Scan for the cell matching the given text and deliver its (X, Y) coordinate at center. 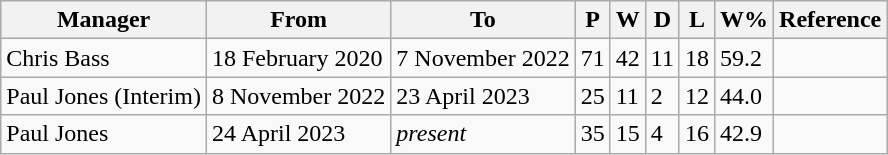
71 (592, 58)
12 (696, 96)
42.9 (744, 134)
7 November 2022 (483, 58)
35 (592, 134)
Manager (104, 20)
16 (696, 134)
W (628, 20)
42 (628, 58)
present (483, 134)
15 (628, 134)
P (592, 20)
25 (592, 96)
Reference (830, 20)
44.0 (744, 96)
4 (662, 134)
59.2 (744, 58)
D (662, 20)
18 February 2020 (298, 58)
23 April 2023 (483, 96)
2 (662, 96)
8 November 2022 (298, 96)
Paul Jones (104, 134)
18 (696, 58)
To (483, 20)
24 April 2023 (298, 134)
L (696, 20)
Chris Bass (104, 58)
From (298, 20)
W% (744, 20)
Paul Jones (Interim) (104, 96)
